For the text-containing cell, return its midpoint in (x, y) coordinate format. 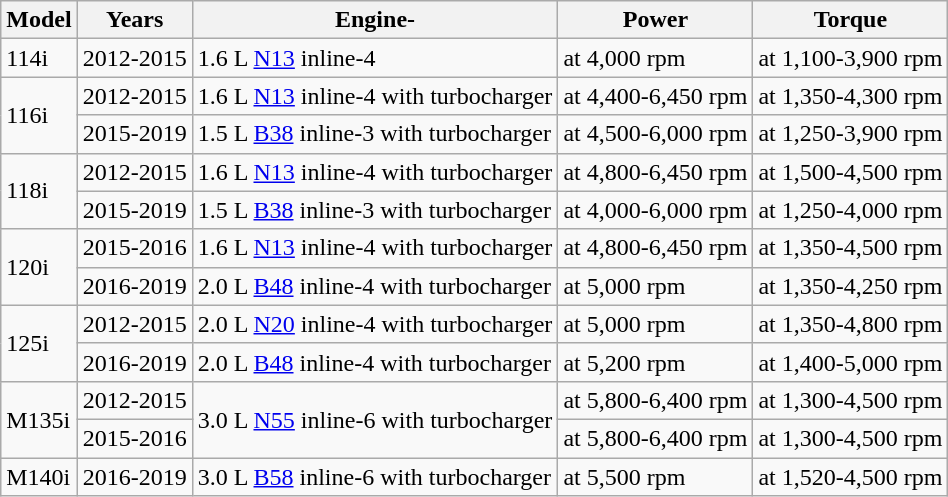
Years (134, 20)
at 1,500-4,500 rpm (850, 172)
at 4,000 rpm (656, 58)
3.0 L B58 inline-6 with turbocharger (375, 477)
at 1,100-3,900 rpm (850, 58)
at 5,500 rpm (656, 477)
at 1,350-4,250 rpm (850, 286)
120i (39, 267)
at 1,350-4,500 rpm (850, 248)
2.0 L N20 inline-4 with turbocharger (375, 324)
114i (39, 58)
at 1,250-3,900 rpm (850, 134)
at 1,250-4,000 rpm (850, 210)
at 4,500-6,000 rpm (656, 134)
Torque (850, 20)
at 1,520-4,500 rpm (850, 477)
at 4,400-6,450 rpm (656, 96)
Model (39, 20)
M135i (39, 419)
at 1,400-5,000 rpm (850, 362)
3.0 L N55 inline-6 with turbocharger (375, 419)
118i (39, 191)
at 5,200 rpm (656, 362)
116i (39, 115)
at 1,350-4,800 rpm (850, 324)
Power (656, 20)
125i (39, 343)
at 4,000-6,000 rpm (656, 210)
Engine- (375, 20)
1.6 L N13 inline-4 (375, 58)
M140i (39, 477)
at 1,350-4,300 rpm (850, 96)
